Extract the (X, Y) coordinate from the center of the cell holding the provided text.  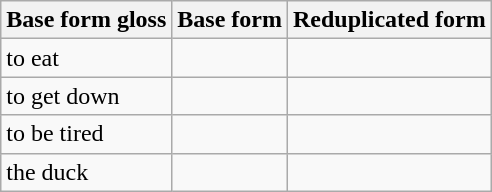
Base form gloss (86, 20)
Reduplicated form (390, 20)
to eat (86, 58)
Base form (230, 20)
to be tired (86, 134)
to get down (86, 96)
the duck (86, 172)
